For the text-containing cell, return its midpoint in (x, y) coordinate format. 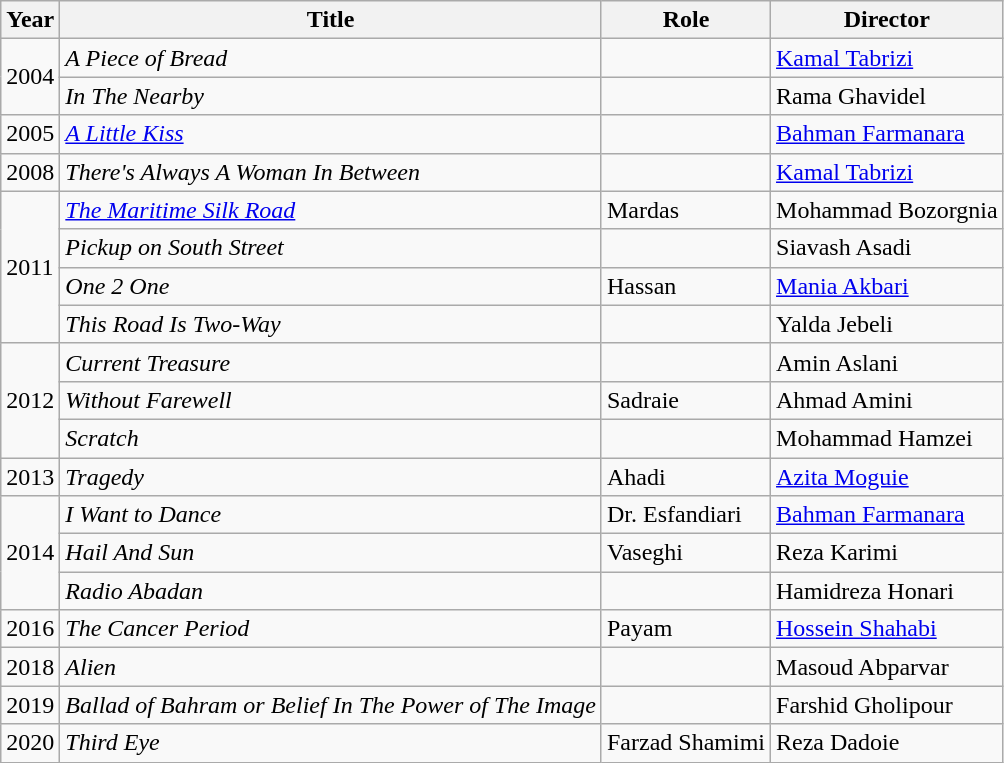
The Cancer Period (331, 629)
Without Farewell (331, 400)
Role (686, 20)
Mohammad Hamzei (888, 438)
Reza Dadoie (888, 743)
Ahadi (686, 477)
I Want to Dance (331, 515)
Yalda Jebeli (888, 324)
Hamidreza Honari (888, 591)
Mohammad Bozorgnia (888, 210)
There's Always A Woman In Between (331, 172)
Amin Aslani (888, 362)
2020 (30, 743)
A Little Kiss (331, 134)
Tragedy (331, 477)
Payam (686, 629)
2008 (30, 172)
Mania Akbari (888, 286)
2013 (30, 477)
Hossein Shahabi (888, 629)
Director (888, 20)
Farzad Shamimi (686, 743)
Dr. Esfandiari (686, 515)
2016 (30, 629)
Vaseghi (686, 553)
Mardas (686, 210)
Farshid Gholipour (888, 705)
Radio Abadan (331, 591)
Pickup on South Street (331, 248)
Azita Moguie (888, 477)
In The Nearby (331, 96)
2011 (30, 267)
Scratch (331, 438)
2019 (30, 705)
A Piece of Bread (331, 58)
Masoud Abparvar (888, 667)
2012 (30, 400)
Year (30, 20)
Reza Karimi (888, 553)
2018 (30, 667)
One 2 One (331, 286)
Sadraie (686, 400)
Third Eye (331, 743)
Ahmad Amini (888, 400)
Rama Ghavidel (888, 96)
2004 (30, 77)
Alien (331, 667)
2005 (30, 134)
Ballad of Bahram or Belief In The Power of The Image (331, 705)
The Maritime Silk Road (331, 210)
Siavash Asadi (888, 248)
2014 (30, 553)
Hail And Sun (331, 553)
Current Treasure (331, 362)
This Road Is Two-Way (331, 324)
Hassan (686, 286)
Title (331, 20)
